From the cell containing the given text, extract its center point as (x, y) coordinate. 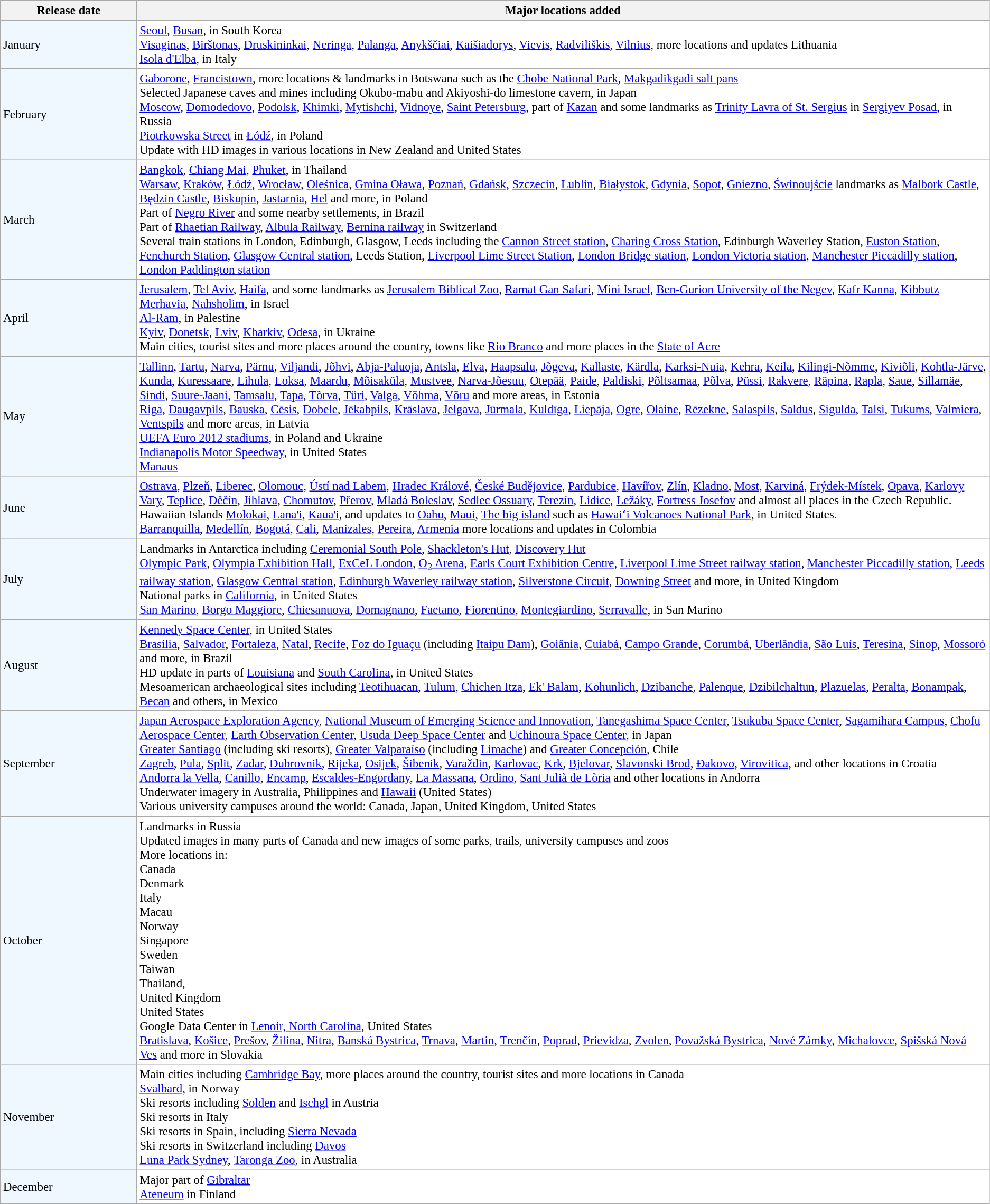
February (69, 114)
June (69, 508)
August (69, 665)
May (69, 416)
October (69, 940)
Release date (69, 11)
April (69, 318)
July (69, 579)
Major part of GibraltarAteneum in Finland (563, 1187)
September (69, 763)
Major locations added (563, 11)
December (69, 1187)
January (69, 45)
March (69, 220)
November (69, 1117)
